Detect which cell encompasses the target text, then output its [x, y] center coordinate. 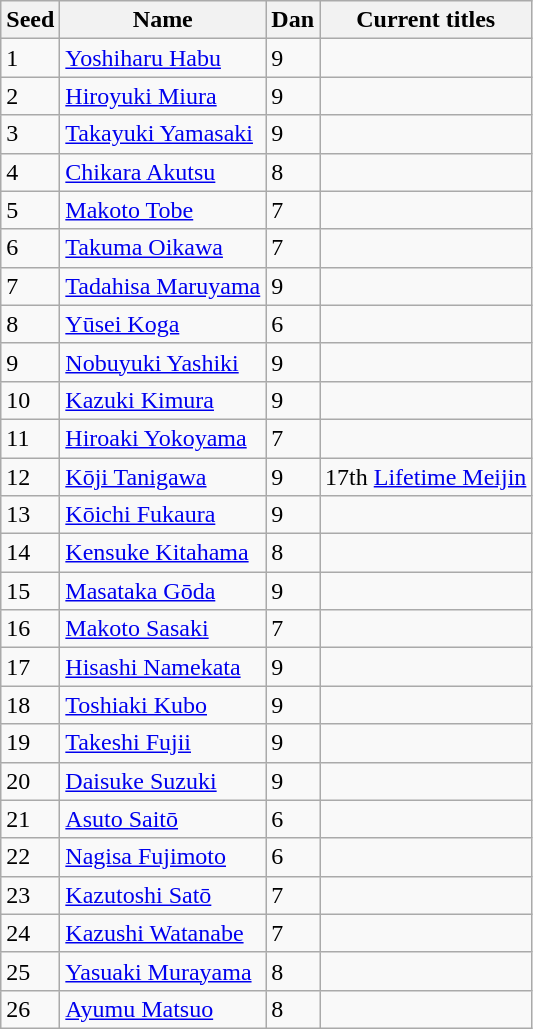
21 [30, 819]
11 [30, 438]
Asuto Saitō [163, 819]
23 [30, 895]
1 [30, 58]
Hiroaki Yokoyama [163, 438]
Dan [293, 20]
Tadahisa Maruyama [163, 286]
18 [30, 705]
17 [30, 667]
25 [30, 971]
Hiroyuki Miura [163, 96]
Toshiaki Kubo [163, 705]
Yūsei Koga [163, 324]
15 [30, 591]
Seed [30, 20]
17th Lifetime Meijin [426, 477]
Current titles [426, 20]
Kōji Tanigawa [163, 477]
4 [30, 172]
Yoshiharu Habu [163, 58]
Masataka Gōda [163, 591]
Hisashi Namekata [163, 667]
Kōichi Fukaura [163, 515]
19 [30, 743]
Kazushi Watanabe [163, 933]
Kensuke Kitahama [163, 553]
5 [30, 210]
Nagisa Fujimoto [163, 857]
13 [30, 515]
Makoto Tobe [163, 210]
Kazuki Kimura [163, 400]
24 [30, 933]
12 [30, 477]
Nobuyuki Yashiki [163, 362]
26 [30, 1009]
20 [30, 781]
Makoto Sasaki [163, 629]
Takayuki Yamasaki [163, 134]
2 [30, 96]
Name [163, 20]
Ayumu Matsuo [163, 1009]
14 [30, 553]
10 [30, 400]
3 [30, 134]
Takuma Oikawa [163, 248]
Yasuaki Murayama [163, 971]
16 [30, 629]
Takeshi Fujii [163, 743]
Kazutoshi Satō [163, 895]
22 [30, 857]
Daisuke Suzuki [163, 781]
Chikara Akutsu [163, 172]
